Determine the (X, Y) coordinate at the center of the cell enclosing the given text.  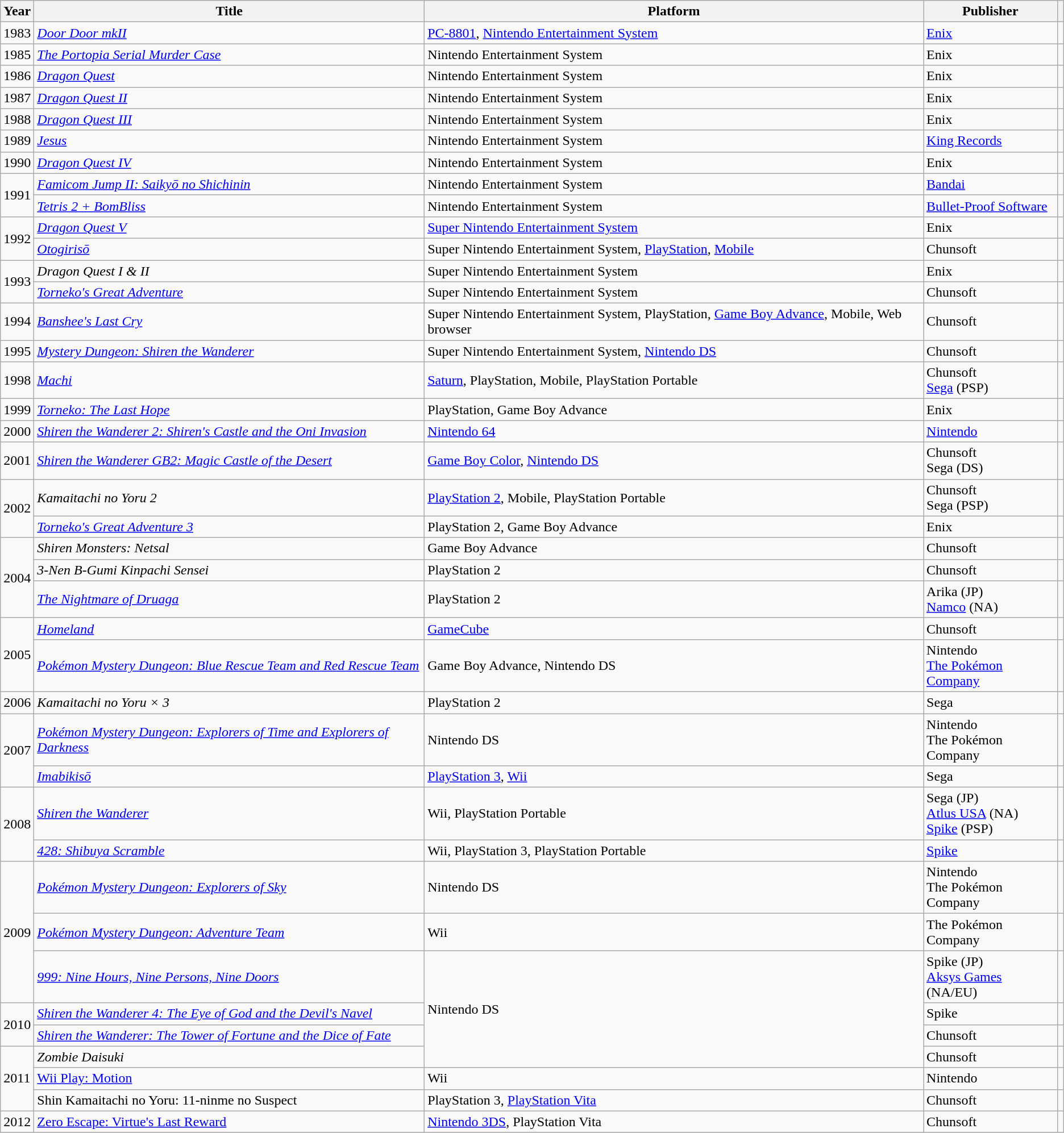
1994 (17, 322)
ChunsoftSega (DS) (991, 460)
Mystery Dungeon: Shiren the Wanderer (230, 351)
999: Nine Hours, Nine Persons, Nine Doors (230, 977)
Banshee's Last Cry (230, 322)
3-Nen B-Gumi Kinpachi Sensei (230, 570)
King Records (991, 141)
2011 (17, 1078)
Otogirisō (230, 249)
1988 (17, 119)
1999 (17, 410)
Tetris 2 + BomBliss (230, 206)
1985 (17, 55)
Kamaitachi no Yoru 2 (230, 498)
Famicom Jump II: Saikyō no Shichinin (230, 184)
The Portopia Serial Murder Case (230, 55)
Pokémon Mystery Dungeon: Explorers of Sky (230, 888)
Torneko's Great Adventure (230, 293)
Shiren the Wanderer GB2: Magic Castle of the Desert (230, 460)
Title (230, 11)
1990 (17, 163)
Dragon Quest IV (230, 163)
2002 (17, 508)
GameCube (674, 628)
2000 (17, 431)
Game Boy Advance (674, 548)
Shiren the Wanderer 4: The Eye of God and the Devil's Navel (230, 1014)
2001 (17, 460)
1993 (17, 282)
2009 (17, 932)
Zombie Daisuki (230, 1057)
PlayStation 2, Mobile, PlayStation Portable (674, 498)
Pokémon Mystery Dungeon: Adventure Team (230, 932)
1987 (17, 98)
2012 (17, 1122)
Shiren the Wanderer 2: Shiren's Castle and the Oni Invasion (230, 431)
Dragon Quest I & II (230, 271)
2004 (17, 577)
Year (17, 11)
The Nightmare of Druaga (230, 599)
The Pokémon Company (991, 932)
Bullet-Proof Software (991, 206)
Pokémon Mystery Dungeon: Blue Rescue Team and Red Rescue Team (230, 665)
Torneko's Great Adventure 3 (230, 527)
Shiren the Wanderer: The Tower of Fortune and the Dice of Fate (230, 1035)
428: Shibuya Scramble (230, 851)
Shiren the Wanderer (230, 814)
2007 (17, 751)
PlayStation 3, PlayStation Vita (674, 1100)
Sega (JP)Atlus USA (NA)Spike (PSP) (991, 814)
Jesus (230, 141)
PlayStation, Game Boy Advance (674, 410)
Zero Escape: Virtue's Last Reward (230, 1122)
Dragon Quest III (230, 119)
Dragon Quest (230, 76)
Super Nintendo Entertainment System, Nintendo DS (674, 351)
1992 (17, 238)
PC-8801, Nintendo Entertainment System (674, 33)
Machi (230, 381)
Nintendo 3DS, PlayStation Vita (674, 1122)
2006 (17, 702)
1983 (17, 33)
2005 (17, 655)
Arika (JP)Namco (NA) (991, 599)
1991 (17, 195)
Platform (674, 11)
PlayStation 3, Wii (674, 777)
1995 (17, 351)
2008 (17, 824)
Imabikisō (230, 777)
2010 (17, 1024)
Kamaitachi no Yoru × 3 (230, 702)
Super Nintendo Entertainment System, PlayStation, Mobile (674, 249)
Dragon Quest V (230, 227)
Door Door mkII (230, 33)
1998 (17, 381)
Game Boy Color, Nintendo DS (674, 460)
Shiren Monsters: Netsal (230, 548)
Shin Kamaitachi no Yoru: 11-ninme no Suspect (230, 1100)
Torneko: The Last Hope (230, 410)
Homeland (230, 628)
1989 (17, 141)
1986 (17, 76)
Game Boy Advance, Nintendo DS (674, 665)
Wii, PlayStation Portable (674, 814)
Dragon Quest II (230, 98)
Bandai (991, 184)
Nintendo 64 (674, 431)
PlayStation 2, Game Boy Advance (674, 527)
Super Nintendo Entertainment System, PlayStation, Game Boy Advance, Mobile, Web browser (674, 322)
Publisher (991, 11)
Pokémon Mystery Dungeon: Explorers of Time and Explorers of Darkness (230, 740)
Spike (JP)Aksys Games (NA/EU) (991, 977)
Wii, PlayStation 3, PlayStation Portable (674, 851)
Wii Play: Motion (230, 1078)
Saturn, PlayStation, Mobile, PlayStation Portable (674, 381)
